Locate the cell with the specified text and output its (X, Y) center coordinate. 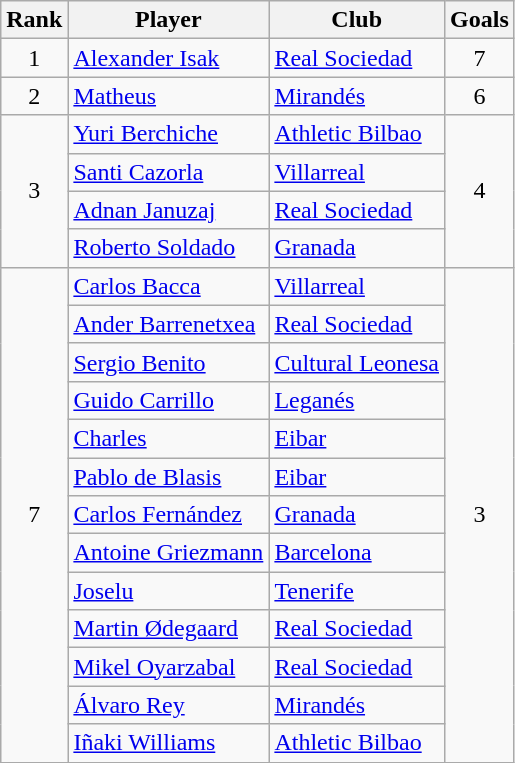
Martin Ødegaard (168, 629)
Joselu (168, 591)
Tenerife (357, 591)
Alexander Isak (168, 58)
Carlos Fernández (168, 515)
Barcelona (357, 553)
Guido Carrillo (168, 400)
Sergio Benito (168, 362)
Adnan Januzaj (168, 210)
Ander Barrenetxea (168, 324)
Santi Cazorla (168, 172)
Álvaro Rey (168, 705)
Leganés (357, 400)
Charles (168, 438)
Carlos Bacca (168, 286)
1 (34, 58)
4 (480, 191)
Matheus (168, 96)
Antoine Griezmann (168, 553)
Club (357, 20)
2 (34, 96)
Goals (480, 20)
Mikel Oyarzabal (168, 667)
Pablo de Blasis (168, 477)
Player (168, 20)
Rank (34, 20)
Cultural Leonesa (357, 362)
6 (480, 96)
Roberto Soldado (168, 248)
Yuri Berchiche (168, 134)
Iñaki Williams (168, 743)
